Find where the given text appears and provide that cell's center as [x, y] coordinate. 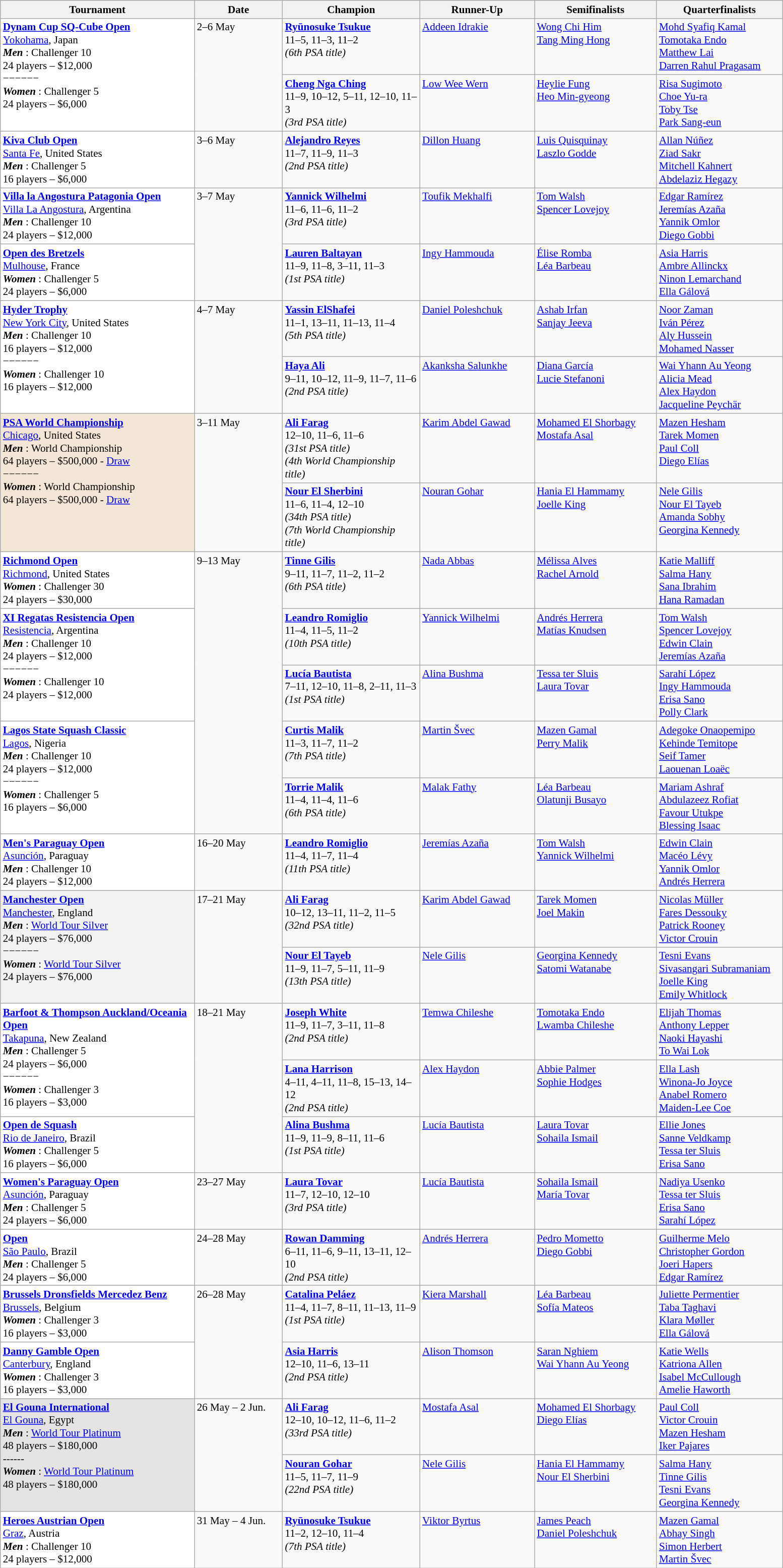
Yannick Wilhelmi11–6, 11–6, 11–2(3rd PSA title) [351, 216]
3–7 May [239, 244]
Nada Abbas [477, 580]
Asia Harris Ambre Allinckx Ninon Lemarchand Ella Gálová [720, 272]
Nour El Tayeb11–9, 11–7, 5–11, 11–9(13th PSA title) [351, 975]
Villa la Angostura Patagonia Open Villa La Angostura, Argentina Men : Challenger 1024 players – $12,000 [98, 216]
Danny Gamble Open Canterbury, England Women : Challenger 316 players – $3,000 [98, 1370]
Women's Paraguay Open Asunción, Paraguay Men : Challenger 524 players – $6,000 [98, 1201]
24–28 May [239, 1257]
Barfoot & Thompson Auckland/Oceania Open Takapuna, New Zealand Men : Challenger 524 players – $6,000−−−−−− Women : Challenger 316 players – $3,000 [98, 1060]
3–11 May [239, 483]
Toufik Mekhalfi [477, 216]
Asia Harris12–10, 11–6, 13–11(2nd PSA title) [351, 1370]
Brussels Dronsfields Mercedez Benz Brussels, Belgium Women : Challenger 316 players – $3,000 [98, 1314]
Mohd Syafiq Kamal Tomotaka Endo Matthew Lai Darren Rahul Pragasam [720, 46]
Ellie Jones Sanne Veldkamp Tessa ter Sluis Erisa Sano [720, 1144]
Mohamed El Shorbagy Diego Elías [595, 1427]
Tinne Gilis9–11, 11–7, 11–2, 11–2(6th PSA title) [351, 580]
Nicolas Müller Fares Dessouky Patrick Rooney Victor Crouin [720, 919]
Ali Farag12–10, 10–12, 11–6, 11–2(33rd PSA title) [351, 1427]
Mostafa Asal [477, 1427]
XI Regatas Resistencia Open Resistencia, Argentina Men : Challenger 1024 players – $12,000−−−−−− Women : Challenger 1024 players – $12,000 [98, 665]
Elijah Thomas Anthony Lepper Naoki Hayashi To Wai Lok [720, 1032]
Akanksha Salunkhe [477, 385]
Ashab Irfan Sanjay Jeeva [595, 329]
Katie Malliff Salma Hany Sana Ibrahim Hana Ramadan [720, 580]
Date [239, 9]
Salma Hany Tinne Gilis Tesni Evans Georgina Kennedy [720, 1483]
Pedro Mometto Diego Gobbi [595, 1257]
Yassin ElShafei11–1, 13–11, 11–13, 11–4(5th PSA title) [351, 329]
Risa Sugimoto Choe Yu-ra Toby Tse Park Sang-eun [720, 103]
Léa Barbeau Olatunji Busayo [595, 806]
Wong Chi Him Tang Ming Hong [595, 46]
Joseph White11–9, 11–7, 3–11, 11–8(2nd PSA title) [351, 1032]
Tom Walsh Spencer Lovejoy Edwin Clain Jeremías Azaña [720, 637]
Viktor Byrtus [477, 1540]
Mariam Ashraf Abdulazeez Rofiat Favour Utukpe Blessing Isaac [720, 806]
Ella Lash Winona-Jo Joyce Anabel Romero Maiden-Lee Coe [720, 1088]
Addeen Idrakie [477, 46]
Curtis Malik11–3, 11–7, 11–2(7th PSA title) [351, 750]
Tom Walsh Yannick Wilhelmi [595, 862]
Manchester Open Manchester, England Men : World Tour Silver24 players – $76,000−−−−−− Women : World Tour Silver24 players – $76,000 [98, 947]
Laura Tovar11–7, 12–10, 12–10(3rd PSA title) [351, 1201]
Tesni Evans Sivasangari Subramaniam Joelle King Emily Whitlock [720, 975]
Hania El Hammamy Joelle King [595, 517]
Haya Ali9–11, 10–12, 11–9, 11–7, 11–6(2nd PSA title) [351, 385]
Nouran Gohar [477, 517]
Semifinalists [595, 9]
Georgina Kennedy Satomi Watanabe [595, 975]
9–13 May [239, 693]
Leandro Romiglio11–4, 11–7, 11–4(11th PSA title) [351, 862]
Nouran Gohar11–5, 11–7, 11–9(22nd PSA title) [351, 1483]
17–21 May [239, 947]
Hania El Hammamy Nour El Sherbini [595, 1483]
Tarek Momen Joel Makin [595, 919]
Sohaila Ismail María Tovar [595, 1201]
Noor Zaman Iván Pérez Aly Hussein Mohamed Nasser [720, 329]
Quarterfinalists [720, 9]
Rowan Damming6–11, 11–6, 9–11, 13–11, 12–10(2nd PSA title) [351, 1257]
Tom Walsh Spencer Lovejoy [595, 216]
18–21 May [239, 1088]
Heroes Austrian Open Graz, Austria Men : Challenger 1024 players – $12,000 [98, 1540]
Luis Quisquinay Laszlo Godde [595, 159]
Men's Paraguay Open Asunción, Paraguay Men : Challenger 1024 players – $12,000 [98, 862]
Paul Coll Victor Crouin Mazen Hesham Iker Pajares [720, 1427]
El Gouna International El Gouna, Egypt Men : World Tour Platinum48 players – $180,000------ Women : World Tour Platinum48 players – $180,000 [98, 1455]
Ali Farag12–10, 11–6, 11–6(31st PSA title)(4th World Championship title) [351, 448]
Mazen Gamal Abhay Singh Simon Herbert Martin Švec [720, 1540]
Ryūnosuke Tsukue11–5, 11–3, 11–2(6th PSA title) [351, 46]
Ingy Hammouda [477, 272]
Open des Bretzels Mulhouse, France Women : Challenger 524 players – $6,000 [98, 272]
Leandro Romiglio11–4, 11–5, 11–2(10th PSA title) [351, 637]
26 May – 2 Jun. [239, 1455]
Sarahí López Ingy Hammouda Erisa Sano Polly Clark [720, 693]
Tomotaka Endo Lwamba Chileshe [595, 1032]
Laura Tovar Sohaila Ismail [595, 1144]
Malak Fathy [477, 806]
Lucía Bautista7–11, 12–10, 11–8, 2–11, 11–3(1st PSA title) [351, 693]
Mazen Hesham Tarek Momen Paul Coll Diego Elías [720, 448]
Alina Bushma [477, 693]
Andrés Herrera [477, 1257]
Kiera Marshall [477, 1314]
Daniel Poleshchuk [477, 329]
Mélissa Alves Rachel Arnold [595, 580]
4–7 May [239, 357]
Ali Farag10–12, 13–11, 11–2, 11–5(32nd PSA title) [351, 919]
Dynam Cup SQ-Cube Open Yokohama, Japan Men : Challenger 1024 players – $12,000−−−−−− Women : Challenger 524 players – $6,000 [98, 75]
Nour El Sherbini11–6, 11–4, 12–10(34th PSA title)(7th World Championship title) [351, 517]
Alejandro Reyes11–7, 11–9, 11–3(2nd PSA title) [351, 159]
Dillon Huang [477, 159]
James Peach Daniel Poleshchuk [595, 1540]
Allan Núñez Ziad Sakr Mitchell Kahnert Abdelaziz Hegazy [720, 159]
Mohamed El Shorbagy Mostafa Asal [595, 448]
Edwin Clain Macéo Lévy Yannik Omlor Andrés Herrera [720, 862]
Diana García Lucie Stefanoni [595, 385]
Abbie Palmer Sophie Hodges [595, 1088]
Hyder Trophy New York City, United States Men : Challenger 1016 players – $12,000−−−−−− Women : Challenger 1016 players – $12,000 [98, 357]
Catalina Peláez11–4, 11–7, 8–11, 11–13, 11–9(1st PSA title) [351, 1314]
Nele Gilis Nour El Tayeb Amanda Sobhy Georgina Kennedy [720, 517]
Cheng Nga Ching11–9, 10–12, 5–11, 12–10, 11–3(3rd PSA title) [351, 103]
Yannick Wilhelmi [477, 637]
Juliette Permentier Taba Taghavi Klara Møller Ella Gálová [720, 1314]
Léa Barbeau Sofía Mateos [595, 1314]
Saran Nghiem Wai Yhann Au Yeong [595, 1370]
Katie Wells Katriona Allen Isabel McCullough Amelie Haworth [720, 1370]
Alison Thomson [477, 1370]
Richmond Open Richmond, United States Women : Challenger 3024 players – $30,000 [98, 580]
Low Wee Wern [477, 103]
Tessa ter Sluis Laura Tovar [595, 693]
Jeremías Azaña [477, 862]
2–6 May [239, 75]
Lauren Baltayan11–9, 11–8, 3–11, 11–3(1st PSA title) [351, 272]
Kiva Club Open Santa Fe, United States Men : Challenger 516 players – $6,000 [98, 159]
Open de Squash Rio de Janeiro, Brazil Women : Challenger 516 players – $6,000 [98, 1144]
16–20 May [239, 862]
Tournament [98, 9]
Guilherme Melo Christopher Gordon Joeri Hapers Edgar Ramírez [720, 1257]
Mazen Gamal Perry Malik [595, 750]
31 May – 4 Jun. [239, 1540]
Lana Harrison4–11, 4–11, 11–8, 15–13, 14–12(2nd PSA title) [351, 1088]
Adegoke Onaopemipo Kehinde Temitope Seif Tamer Laouenan Loaëc [720, 750]
Andrés Herrera Matías Knudsen [595, 637]
Nadiya Usenko Tessa ter Sluis Erisa Sano Sarahí López [720, 1201]
Open São Paulo, Brazil Men : Challenger 524 players – $6,000 [98, 1257]
Edgar Ramírez Jeremías Azaña Yannik Omlor Diego Gobbi [720, 216]
Ryūnosuke Tsukue11–2, 12–10, 11–4(7th PSA title) [351, 1540]
Heylie Fung Heo Min-gyeong [595, 103]
Martin Švec [477, 750]
Alina Bushma11–9, 11–9, 8–11, 11–6(1st PSA title) [351, 1144]
Alex Haydon [477, 1088]
Temwa Chileshe [477, 1032]
Wai Yhann Au Yeong Alicia Mead Alex Haydon Jacqueline Peychär [720, 385]
3–6 May [239, 159]
Runner-Up [477, 9]
23–27 May [239, 1201]
26–28 May [239, 1342]
Élise Romba Léa Barbeau [595, 272]
Lagos State Squash Classic Lagos, Nigeria Men : Challenger 1024 players – $12,000−−−−−− Women : Challenger 516 players – $6,000 [98, 778]
Torrie Malik11–4, 11–4, 11–6(6th PSA title) [351, 806]
Champion [351, 9]
